Determine the (X, Y) coordinate at the center of the cell enclosing the given text.  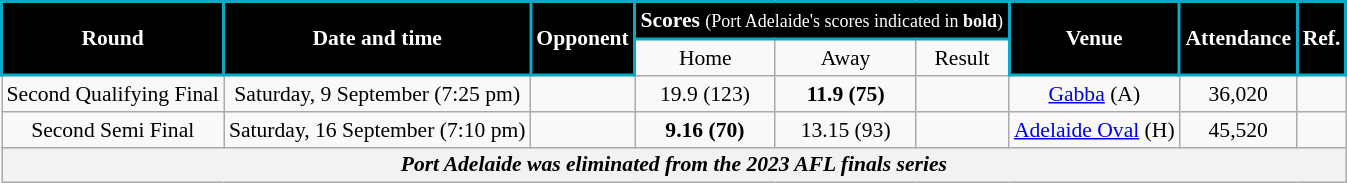
Attendance (1238, 39)
Home (706, 57)
Adelaide Oval (H) (1094, 130)
Date and time (378, 39)
Result (962, 57)
Second Qualifying Final (113, 93)
Ref. (1322, 39)
36,020 (1238, 93)
9.16 (70) (706, 130)
19.9 (123) (706, 93)
45,520 (1238, 130)
Saturday, 16 September (7:10 pm) (378, 130)
Away (846, 57)
Saturday, 9 September (7:25 pm) (378, 93)
13.15 (93) (846, 130)
Round (113, 39)
11.9 (75) (846, 93)
Opponent (583, 39)
Venue (1094, 39)
Scores (Port Adelaide's scores indicated in bold) (822, 20)
Gabba (A) (1094, 93)
Port Adelaide was eliminated from the 2023 AFL finals series (674, 165)
Second Semi Final (113, 130)
